Search for the cell housing the specified text and yield its (X, Y) center coordinate. 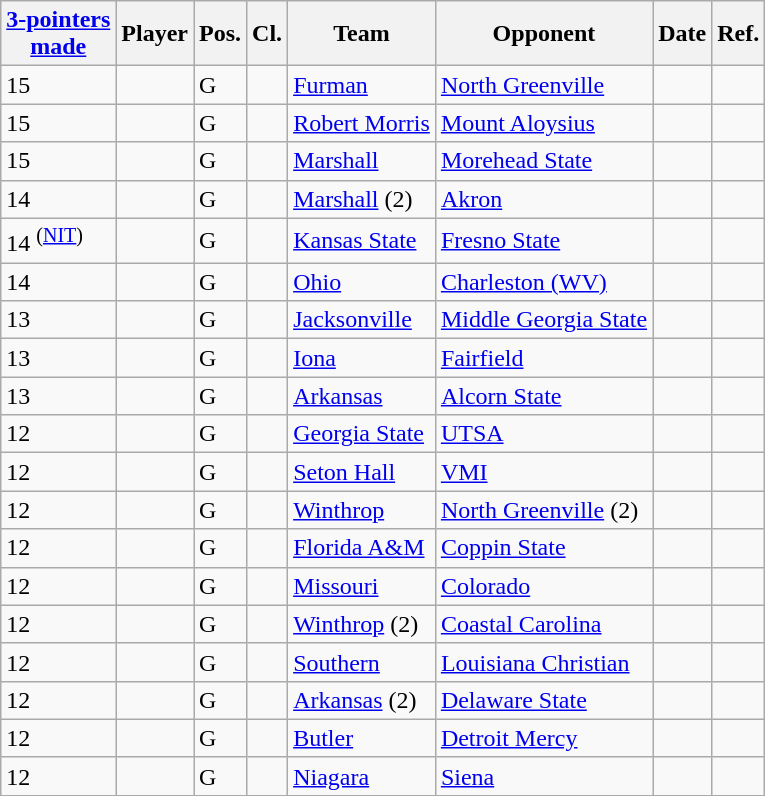
Marshall (362, 161)
Robert Morris (362, 123)
Alcorn State (544, 396)
Kansas State (362, 240)
Butler (362, 738)
Louisiana Christian (544, 662)
Jacksonville (362, 320)
Winthrop (362, 510)
Siena (544, 776)
Coppin State (544, 548)
Player (155, 34)
Team (362, 34)
Arkansas (362, 396)
UTSA (544, 434)
Fairfield (544, 358)
Mount Aloysius (544, 123)
Furman (362, 85)
Middle Georgia State (544, 320)
Ohio (362, 282)
Charleston (WV) (544, 282)
Seton Hall (362, 472)
Opponent (544, 34)
North Greenville (2) (544, 510)
Date (682, 34)
Missouri (362, 586)
Southern (362, 662)
Delaware State (544, 700)
3-pointersmade (58, 34)
Ref. (738, 34)
Georgia State (362, 434)
Marshall (2) (362, 199)
Arkansas (2) (362, 700)
Coastal Carolina (544, 624)
Florida A&M (362, 548)
Fresno State (544, 240)
VMI (544, 472)
Colorado (544, 586)
North Greenville (544, 85)
Morehead State (544, 161)
Niagara (362, 776)
Winthrop (2) (362, 624)
Detroit Mercy (544, 738)
14 (NIT) (58, 240)
Akron (544, 199)
Iona (362, 358)
Pos. (220, 34)
Cl. (268, 34)
